Search for the cell housing the specified text and yield its (x, y) center coordinate. 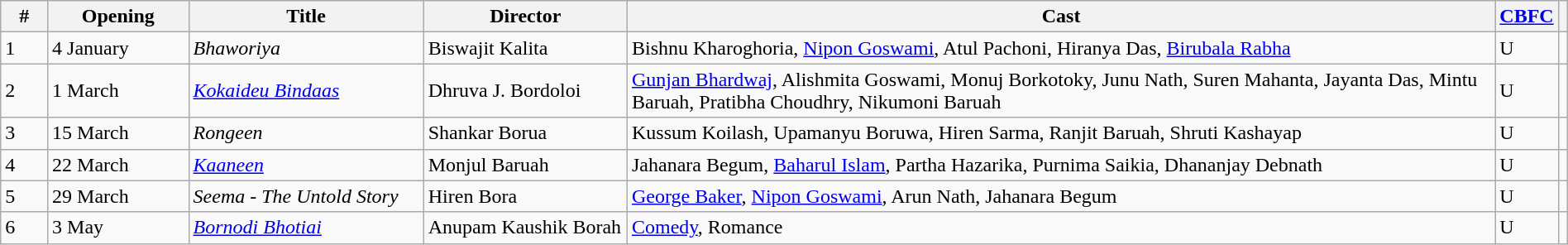
Title (306, 17)
Shankar Borua (525, 133)
CBFC (1527, 17)
Monjul Baruah (525, 165)
15 March (118, 133)
Kaaneen (306, 165)
4 (25, 165)
Hiren Bora (525, 196)
Director (525, 17)
Opening (118, 17)
Kokaideu Bindaas (306, 91)
Bishnu Kharoghoria, Nipon Goswami, Atul Pachoni, Hiranya Das, Birubala Rabha (1060, 48)
George Baker, Nipon Goswami, Arun Nath, Jahanara Begum (1060, 196)
Dhruva J. Bordoloi (525, 91)
Biswajit Kalita (525, 48)
2 (25, 91)
Kussum Koilash, Upamanyu Boruwa, Hiren Sarma, Ranjit Baruah, Shruti Kashayap (1060, 133)
# (25, 17)
Gunjan Bhardwaj, Alishmita Goswami, Monuj Borkotoky, Junu Nath, Suren Mahanta, Jayanta Das, Mintu Baruah, Pratibha Choudhry, Nikumoni Baruah (1060, 91)
3 (25, 133)
Bhaworiya (306, 48)
3 May (118, 228)
22 March (118, 165)
Seema - The Untold Story (306, 196)
Anupam Kaushik Borah (525, 228)
4 January (118, 48)
6 (25, 228)
Cast (1060, 17)
29 March (118, 196)
1 (25, 48)
1 March (118, 91)
Comedy, Romance (1060, 228)
Jahanara Begum, Baharul Islam, Partha Hazarika, Purnima Saikia, Dhananjay Debnath (1060, 165)
Bornodi Bhotiai (306, 228)
5 (25, 196)
Rongeen (306, 133)
